For the text-containing cell, return its midpoint in [x, y] coordinate format. 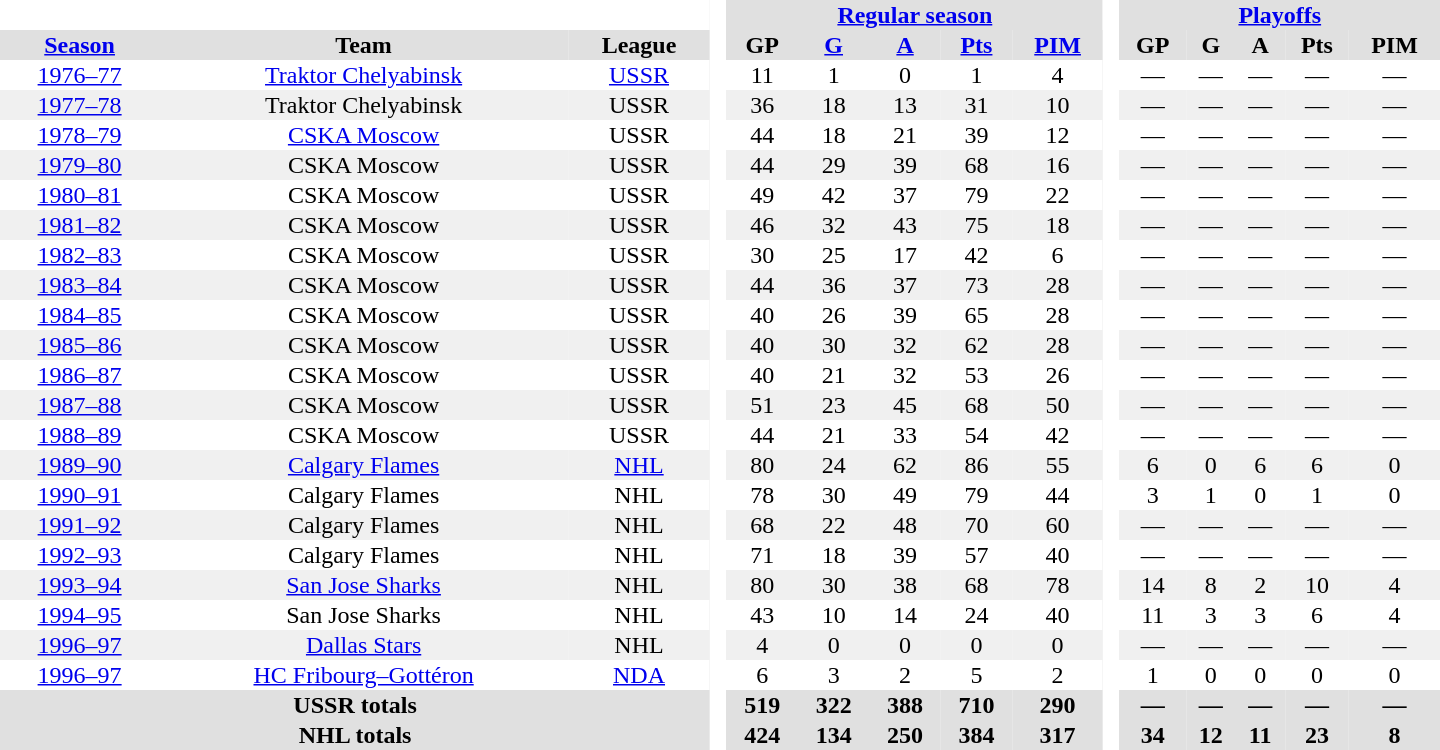
Dallas Stars [364, 645]
45 [904, 405]
Season [80, 45]
1981–82 [80, 225]
1990–91 [80, 495]
1977–78 [80, 105]
1986–87 [80, 375]
Team [364, 45]
70 [976, 525]
HC Fribourg–Gottéron [364, 675]
5 [976, 675]
46 [762, 225]
60 [1058, 525]
1976–77 [80, 75]
1982–83 [80, 255]
1979–80 [80, 165]
1994–95 [80, 615]
38 [904, 585]
134 [834, 735]
Regular season [915, 15]
53 [976, 375]
424 [762, 735]
388 [904, 705]
55 [1058, 465]
34 [1153, 735]
1980–81 [80, 195]
250 [904, 735]
League [639, 45]
73 [976, 285]
1991–92 [80, 525]
710 [976, 705]
1988–89 [80, 435]
1992–93 [80, 555]
290 [1058, 705]
31 [976, 105]
1983–84 [80, 285]
1989–90 [80, 465]
54 [976, 435]
1993–94 [80, 585]
71 [762, 555]
1984–85 [80, 315]
NHL totals [355, 735]
86 [976, 465]
75 [976, 225]
Playoffs [1280, 15]
33 [904, 435]
322 [834, 705]
57 [976, 555]
USSR totals [355, 705]
NDA [639, 675]
384 [976, 735]
1985–86 [80, 345]
65 [976, 315]
13 [904, 105]
51 [762, 405]
16 [1058, 165]
25 [834, 255]
29 [834, 165]
50 [1058, 405]
48 [904, 525]
1978–79 [80, 135]
317 [1058, 735]
1987–88 [80, 405]
519 [762, 705]
17 [904, 255]
